Find where the given text appears and provide that cell's center as (x, y) coordinate. 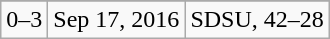
0–3 (24, 20)
SDSU, 42–28 (257, 20)
Sep 17, 2016 (116, 20)
